Scan for the cell matching the given text and deliver its [X, Y] coordinate at center. 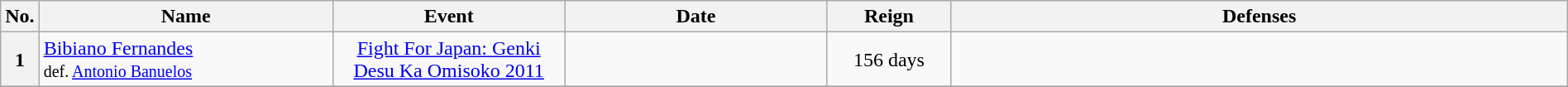
Event [448, 17]
Name [185, 17]
Reign [889, 17]
Bibiano Fernandesdef. Antonio Banuelos [185, 60]
No. [20, 17]
156 days [889, 60]
Date [696, 17]
1 [20, 60]
Defenses [1259, 17]
Fight For Japan: Genki Desu Ka Omisoko 2011 [448, 60]
